Identify which cell holds the provided text, then report its (X, Y) central coordinate. 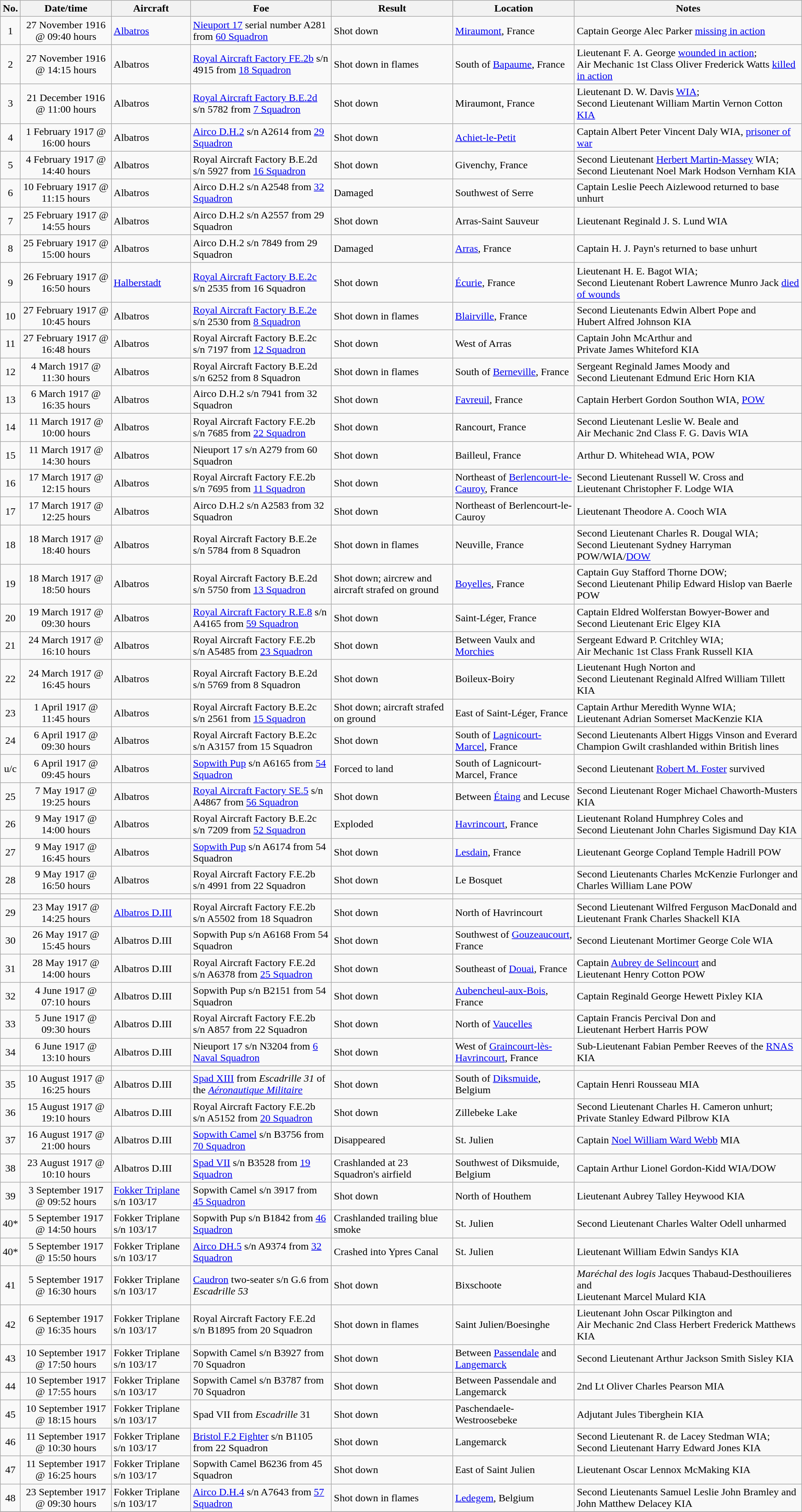
Rancourt, France (514, 427)
Saint-Léger, France (514, 617)
Forced to land (392, 768)
Royal Aircraft Factory F.E.2d s/n A6378 from 25 Squadron (261, 969)
Captain H. J. Payn's returned to base unhurt (688, 248)
Airco DH.5 s/n A9374 from 32 Squadron (261, 1251)
36 (10, 1112)
Sopwith Camel s/n B3787 from 70 Squadron (261, 1387)
Exploded (392, 824)
Sergeant Reginald James Moody and Second Lieutenant Edmund Eric Horn KIA (688, 372)
4 (10, 137)
30 (10, 940)
8 (10, 248)
Southwest of Gouzeaucourt, France (514, 940)
Airco D.H.2 s/n A2583 from 32 Squadron (261, 511)
41 (10, 1285)
Spad VII from Escadrille 31 (261, 1414)
Royal Aircraft Factory F.E.2b s/n 7695 from 11 Squadron (261, 483)
4 February 1917 @ 14:40 hours (66, 165)
25 February 1917 @ 14:55 hours (66, 221)
Sopwith Pup s/n A6168 From 54 Squadron (261, 940)
10 February 1917 @ 11:15 hours (66, 193)
Halberstadt (151, 282)
6 September 1917 @ 16:35 hours (66, 1325)
3 September 1917 @ 09:52 hours (66, 1196)
7 May 1917 @ 19:25 hours (66, 796)
3 (10, 104)
Royal Aircraft Factory B.E.2e s/n 5784 from 8 Squadron (261, 545)
Airco D.H.2 s/n 7941 from 32 Squadron (261, 400)
Second Lieutenant Mortimer George Cole WIA (688, 940)
27 November 1916 @ 09:40 hours (66, 31)
Lieutenant Roland Humphrey Coles and Second Lieutenant John Charles Sigismund Day KIA (688, 824)
4 June 1917 @ 07:10 hours (66, 996)
6 March 1917 @ 16:35 hours (66, 400)
Captain Reginald George Hewett Pixley KIA (688, 996)
South of Bapaume, France (514, 64)
24 (10, 741)
Lieutenant William Edwin Sandys KIA (688, 1251)
37 (10, 1140)
Lieutenant Aubrey Talley Heywood KIA (688, 1196)
Arthur D. Whitehead WIA, POW (688, 456)
26 May 1917 @ 15:45 hours (66, 940)
11 September 1917 @ 16:25 hours (66, 1470)
Boileux-Boiry (514, 679)
Royal Aircraft Factory F.E.2b s/n A5485 from 23 Squadron (261, 646)
15 August 1917 @ 19:10 hours (66, 1112)
Captain Eldred Wolferstan Bowyer-Bower and Second Lieutenant Eric Elgey KIA (688, 617)
6 (10, 193)
Arras-Saint Sauveur (514, 221)
Royal Aircraft Factory B.E.2c s/n A3157 from 15 Squadron (261, 741)
Lieutenant John Oscar Pilkington and Air Mechanic 2nd Class Herbert Frederick Matthews KIA (688, 1325)
Neuville, France (514, 545)
47 (10, 1470)
Saint Julien/Boesinghe (514, 1325)
u/c (10, 768)
6 June 1917 @ 13:10 hours (66, 1052)
9 May 1917 @ 14:00 hours (66, 824)
Captain Guy Stafford Thorne DOW; Second Lieutenant Philip Edward Hislop van Baerle POW (688, 584)
Maréchal des logis Jacques Thabaud-Desthouilieres and Lieutenant Marcel Mulard KIA (688, 1285)
Second Lieutenant Leslie W. Beale and Air Mechanic 2nd Class F. G. Davis WIA (688, 427)
39 (10, 1196)
Bristol F.2 Fighter s/n B1105 from 22 Squadron (261, 1442)
Second Lieutenant Charles H. Cameron unhurt; Private Stanley Edward Pilbrow KIA (688, 1112)
28 (10, 880)
23 September 1917 @ 09:30 hours (66, 1498)
18 March 1917 @ 18:40 hours (66, 545)
Second Lieutenant Herbert Martin-Massey WIA; Second Lieutenant Noel Mark Hodson Vernham KIA (688, 165)
10 September 1917 @ 18:15 hours (66, 1414)
5 September 1917 @ 16:30 hours (66, 1285)
Aircraft (151, 9)
Second Lieutenant R. de Lacey Stedman WIA; Second Lieutenant Harry Edward Jones KIA (688, 1442)
Second Lieutenant Arthur Jackson Smith Sisley KIA (688, 1358)
32 (10, 996)
South of Diksmuide, Belgium (514, 1084)
5 June 1917 @ 09:30 hours (66, 1024)
1 (10, 31)
14 (10, 427)
42 (10, 1325)
2nd Lt Oliver Charles Pearson MIA (688, 1387)
27 (10, 852)
Sopwith Pup s/n A6174 from 54 Squadron (261, 852)
Date/time (66, 9)
Langemarck (514, 1442)
Adjutant Jules Tiberghein KIA (688, 1414)
17 March 1917 @ 12:15 hours (66, 483)
10 September 1917 @ 17:55 hours (66, 1387)
North of Havrincourt (514, 913)
Nieuport 17 s/n A279 from 60 Squadron (261, 456)
10 (10, 316)
11 March 1917 @ 10:00 hours (66, 427)
9 May 1917 @ 16:45 hours (66, 852)
West of Graincourt-lès-Havrincourt, France (514, 1052)
19 (10, 584)
East of Saint Julien (514, 1470)
Second Lieutenant Robert M. Foster survived (688, 768)
Lesdain, France (514, 852)
25 (10, 796)
Northeast of Berlencourt-le-Cauroy, France (514, 483)
Captain Leslie Peech Aizlewood returned to base unhurt (688, 193)
Royal Aircraft Factory F.E.2b s/n A857 from 22 Squadron (261, 1024)
Royal Aircraft Factory R.E.8 s/n A4165 from 59 Squadron (261, 617)
6 April 1917 @ 09:45 hours (66, 768)
Le Bosquet (514, 880)
Second Lieutenant Charles Walter Odell unharmed (688, 1224)
Second Lieutenants Charles McKenzie Furlonger and Charles William Lane POW (688, 880)
Bailleul, France (514, 456)
1 February 1917 @ 16:00 hours (66, 137)
Second Lieutenants Edwin Albert Pope and Hubert Alfred Johnson KIA (688, 316)
Nieuport 17 serial number A281 from 60 Squadron (261, 31)
29 (10, 913)
Lieutenant F. A. George wounded in action; Air Mechanic 1st Class Oliver Frederick Watts killed in action (688, 64)
No. (10, 9)
16 (10, 483)
Sub-Lieutenant Fabian Pember Reeves of the RNAS KIA (688, 1052)
Southwest of Serre (514, 193)
Crashlanded trailing blue smoke (392, 1224)
18 March 1917 @ 18:50 hours (66, 584)
Zillebeke Lake (514, 1112)
Royal Aircraft Factory B.E.2c s/n 2561 from 15 Squadron (261, 713)
Bixschoote (514, 1285)
2 (10, 64)
Givenchy, France (514, 165)
21 (10, 646)
5 September 1917 @ 15:50 hours (66, 1251)
Royal Aircraft Factory F.E.2b s/n A5152 from 20 Squadron (261, 1112)
Crashed into Ypres Canal (392, 1251)
Lieutenant Theodore A. Cooch WIA (688, 511)
Southwest of Diksmuide, Belgium (514, 1168)
Between Vaulx and Morchies (514, 646)
18 (10, 545)
Second Lieutenants Albert Higgs Vinson and Everard Champion Gwilt crashlanded within British lines (688, 741)
27 November 1916 @ 14:15 hours (66, 64)
Sopwith Camel s/n B3756 from 70 Squadron (261, 1140)
43 (10, 1358)
Airco D.H.4 s/n A7643 from 57 Squadron (261, 1498)
Sopwith Camel B6236 from 45 Squadron (261, 1470)
Sopwith Camel s/n B3927 from 70 Squadron (261, 1358)
South of Berneville, France (514, 372)
Lieutenant D. W. Davis WIA; Second Lieutenant William Martin Vernon Cotton KIA (688, 104)
33 (10, 1024)
45 (10, 1414)
Sergeant Edward P. Critchley WIA; Air Mechanic 1st Class Frank Russell KIA (688, 646)
West of Arras (514, 343)
10 September 1917 @ 17:50 hours (66, 1358)
Royal Aircraft Factory B.E.2c s/n 7197 from 12 Squadron (261, 343)
Captain Noel William Ward Webb MIA (688, 1140)
Lieutenant George Copland Temple Hadrill POW (688, 852)
Écurie, France (514, 282)
Royal Aircraft Factory B.E.2d s/n 6252 from 8 Squadron (261, 372)
Result (392, 9)
Airco D.H.2 s/n A2614 from 29 Squadron (261, 137)
Royal Aircraft Factory B.E.2e s/n 2530 from 8 Squadron (261, 316)
20 (10, 617)
23 August 1917 @ 10:10 hours (66, 1168)
Northeast of Berlencourt-le-Cauroy (514, 511)
7 (10, 221)
Havrincourt, France (514, 824)
27 February 1917 @ 16:48 hours (66, 343)
17 (10, 511)
Second Lieutenant Wilfred Ferguson MacDonald and Lieutenant Frank Charles Shackell KIA (688, 913)
27 February 1917 @ 10:45 hours (66, 316)
Captain George Alec Parker missing in action (688, 31)
35 (10, 1084)
Royal Aircraft Factory FE.2b s/n 4915 from 18 Squadron (261, 64)
Paschendaele-Westroosebeke (514, 1414)
6 April 1917 @ 09:30 hours (66, 741)
Royal Aircraft Factory B.E.2d s/n 5750 from 13 Squadron (261, 584)
Royal Aircraft Factory B.E.2d s/n 5927 from 16 Squadron (261, 165)
Notes (688, 9)
Captain Arthur Lionel Gordon-Kidd WIA/DOW (688, 1168)
Ledegem, Belgium (514, 1498)
Royal Aircraft Factory SE.5 s/n A4867 from 56 Squadron (261, 796)
Sopwith Pup s/n B1842 from 46 Squadron (261, 1224)
22 (10, 679)
34 (10, 1052)
Sopwith Pup s/n B2151 from 54 Squadron (261, 996)
Captain Arthur Meredith Wynne WIA; Lieutenant Adrian Somerset MacKenzie KIA (688, 713)
North of Houthem (514, 1196)
21 December 1916 @ 11:00 hours (66, 104)
Disappeared (392, 1140)
48 (10, 1498)
1 April 1917 @ 11:45 hours (66, 713)
25 February 1917 @ 15:00 hours (66, 248)
9 May 1917 @ 16:50 hours (66, 880)
5 (10, 165)
East of Saint-Léger, France (514, 713)
Lieutenant Oscar Lennox McMaking KIA (688, 1470)
Caudron two-seater s/n G.6 from Escadrille 53 (261, 1285)
Crashlanded at 23 Squadron's airfield (392, 1168)
Arras, France (514, 248)
31 (10, 969)
Royal Aircraft Factory B.E.2c s/n 7209 from 52 Squadron (261, 824)
12 (10, 372)
4 March 1917 @ 11:30 hours (66, 372)
16 August 1917 @ 21:00 hours (66, 1140)
Airco D.H.2 s/n 7849 from 29 Squadron (261, 248)
38 (10, 1168)
Lieutenant Reginald J. S. Lund WIA (688, 221)
Royal Aircraft Factory B.E.2d s/n 5769 from 8 Squadron (261, 679)
Spad VII s/n B3528 from 19 Squadron (261, 1168)
Second Lieutenants Samuel Leslie John Bramley and John Matthew Delacey KIA (688, 1498)
23 (10, 713)
Sopwith Pup s/n A6165 from 54 Squadron (261, 768)
Aubencheul-aux-Bois, France (514, 996)
Royal Aircraft Factory B.E.2d s/n 5782 from 7 Squadron (261, 104)
11 (10, 343)
Airco D.H.2 s/n A2557 from 29 Squadron (261, 221)
Nieuport 17 s/n N3204 from 6 Naval Squadron (261, 1052)
19 March 1917 @ 09:30 hours (66, 617)
Southeast of Douai, France (514, 969)
10 August 1917 @ 16:25 hours (66, 1084)
13 (10, 400)
44 (10, 1387)
Lieutenant Hugh Norton and Second Lieutenant Reginald Alfred William Tillett KIA (688, 679)
Captain Aubrey de Selincourt and Lieutenant Henry Cotton POW (688, 969)
Blairville, France (514, 316)
23 May 1917 @ 14:25 hours (66, 913)
Royal Aircraft Factory F.E.2b s/n A5502 from 18 Squadron (261, 913)
26 (10, 824)
17 March 1917 @ 12:25 hours (66, 511)
Royal Aircraft Factory F.E.2b s/n 4991 from 22 Squadron (261, 880)
Second Lieutenant Russell W. Cross and Lieutenant Christopher F. Lodge WIA (688, 483)
Favreuil, France (514, 400)
11 March 1917 @ 14:30 hours (66, 456)
11 September 1917 @ 10:30 hours (66, 1442)
Achiet-le-Petit (514, 137)
24 March 1917 @ 16:10 hours (66, 646)
Royal Aircraft Factory F.E.2d s/n B1895 from 20 Squadron (261, 1325)
28 May 1917 @ 14:00 hours (66, 969)
Captain Henri Rousseau MIA (688, 1084)
15 (10, 456)
Second Lieutenant Charles R. Dougal WIA; Second Lieutenant Sydney Harryman POW/WIA/DOW (688, 545)
Royal Aircraft Factory B.E.2c s/n 2535 from 16 Squadron (261, 282)
Between Étaing and Lecuse (514, 796)
Shot down; aircraft strafed on ground (392, 713)
Shot down; aircrew and aircraft strafed on ground (392, 584)
Captain Herbert Gordon Southon WIA, POW (688, 400)
North of Vaucelles (514, 1024)
Captain Francis Percival Don and Lieutenant Herbert Harris POW (688, 1024)
5 September 1917 @ 14:50 hours (66, 1224)
Location (514, 9)
Foe (261, 9)
Boyelles, France (514, 584)
Royal Aircraft Factory F.E.2b s/n 7685 from 22 Squadron (261, 427)
Sopwith Camel s/n 3917 from 45 Squadron (261, 1196)
Second Lieutenant Roger Michael Chaworth-Musters KIA (688, 796)
24 March 1917 @ 16:45 hours (66, 679)
Captain John McArthur and Private James Whiteford KIA (688, 343)
26 February 1917 @ 16:50 hours (66, 282)
46 (10, 1442)
Airco D.H.2 s/n A2548 from 32 Squadron (261, 193)
Spad XIII from Escadrille 31 of the Aéronautique Militaire (261, 1084)
Captain Albert Peter Vincent Daly WIA, prisoner of war (688, 137)
9 (10, 282)
Lieutenant H. E. Bagot WIA; Second Lieutenant Robert Lawrence Munro Jack died of wounds (688, 282)
